Search for the cell housing the specified text and yield its (X, Y) center coordinate. 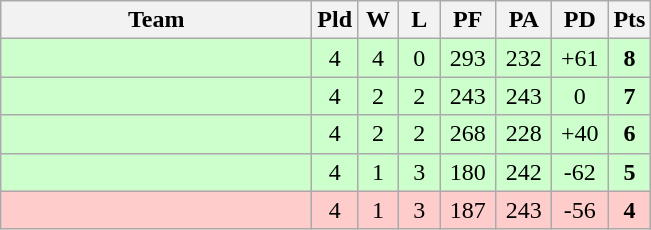
PA (524, 20)
-62 (580, 172)
180 (468, 172)
L (420, 20)
Pld (335, 20)
+61 (580, 58)
+40 (580, 134)
187 (468, 210)
Team (156, 20)
PD (580, 20)
5 (630, 172)
8 (630, 58)
Pts (630, 20)
6 (630, 134)
228 (524, 134)
268 (468, 134)
PF (468, 20)
232 (524, 58)
293 (468, 58)
7 (630, 96)
-56 (580, 210)
W (378, 20)
242 (524, 172)
